Return the (x, y) coordinate for the center point of the cell that contains the specified text.  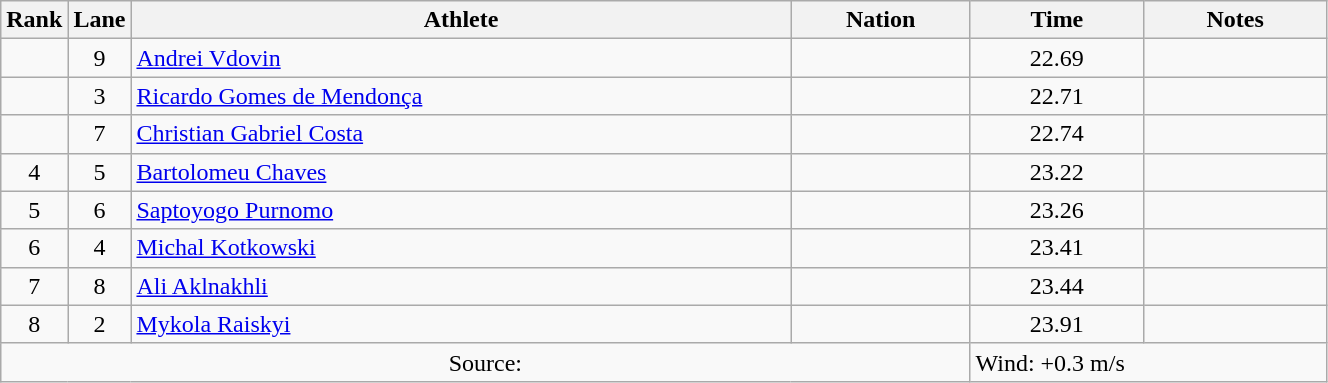
Bartolomeu Chaves (461, 172)
Saptoyogo Purnomo (461, 210)
23.41 (1057, 248)
Lane (100, 20)
Ricardo Gomes de Mendonça (461, 96)
23.91 (1057, 324)
9 (100, 58)
Andrei Vdovin (461, 58)
Athlete (461, 20)
23.26 (1057, 210)
22.74 (1057, 134)
2 (100, 324)
22.69 (1057, 58)
23.22 (1057, 172)
Wind: +0.3 m/s (1148, 362)
Christian Gabriel Costa (461, 134)
23.44 (1057, 286)
Ali Aklnakhli (461, 286)
Michal Kotkowski (461, 248)
Source: (486, 362)
Nation (880, 20)
Notes (1236, 20)
Rank (34, 20)
22.71 (1057, 96)
Time (1057, 20)
Mykola Raiskyi (461, 324)
3 (100, 96)
